Capture the cell that displays the provided text and extract its [X, Y] central coordinate. 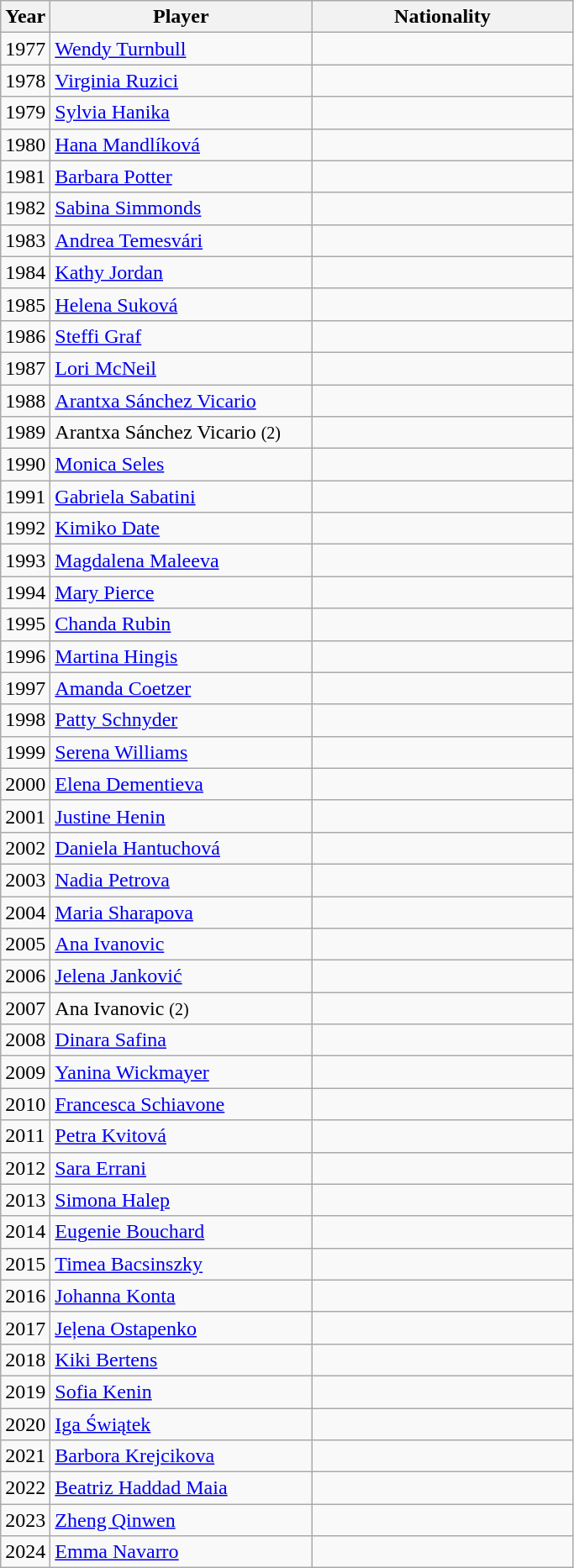
Maria Sharapova [182, 912]
1995 [25, 624]
Gabriela Sabatini [182, 497]
Eugenie Bouchard [182, 1232]
Petra Kvitová [182, 1136]
Barbora Krejcikova [182, 1456]
2001 [25, 816]
2007 [25, 1008]
Mary Pierce [182, 592]
1979 [25, 113]
2010 [25, 1104]
Kathy Jordan [182, 272]
2015 [25, 1264]
Timea Bacsinszky [182, 1264]
Sylvia Hanika [182, 113]
Sara Errani [182, 1168]
2000 [25, 784]
1988 [25, 401]
1996 [25, 656]
2012 [25, 1168]
Sofia Kenin [182, 1392]
Wendy Turnbull [182, 49]
Arantxa Sánchez Vicario [182, 401]
1981 [25, 176]
2021 [25, 1456]
Lori McNeil [182, 368]
Monica Seles [182, 465]
Dinara Safina [182, 1040]
Chanda Rubin [182, 624]
1987 [25, 368]
Elena Dementieva [182, 784]
2014 [25, 1232]
Barbara Potter [182, 176]
2013 [25, 1200]
Nationality [442, 17]
Kimiko Date [182, 529]
2005 [25, 944]
1994 [25, 592]
Daniela Hantuchová [182, 848]
Jelena Janković [182, 976]
1980 [25, 145]
2024 [25, 1552]
Nadia Petrova [182, 880]
Iga Świątek [182, 1424]
1999 [25, 752]
2019 [25, 1392]
2003 [25, 880]
Ana Ivanovic (2) [182, 1008]
1982 [25, 208]
Helena Suková [182, 304]
Andrea Temesvári [182, 240]
1986 [25, 336]
2016 [25, 1296]
1985 [25, 304]
Player [182, 17]
Zheng Qinwen [182, 1520]
Simona Halep [182, 1200]
Yanina Wickmayer [182, 1072]
1993 [25, 560]
Virginia Ruzici [182, 81]
1990 [25, 465]
1997 [25, 688]
2023 [25, 1520]
Martina Hingis [182, 656]
Magdalena Maleeva [182, 560]
Justine Henin [182, 816]
Hana Mandlíková [182, 145]
1978 [25, 81]
2022 [25, 1488]
2002 [25, 848]
2006 [25, 976]
2020 [25, 1424]
Ana Ivanovic [182, 944]
Beatriz Haddad Maia [182, 1488]
Steffi Graf [182, 336]
Amanda Coetzer [182, 688]
Patty Schnyder [182, 720]
Emma Navarro [182, 1552]
Serena Williams [182, 752]
2018 [25, 1360]
1977 [25, 49]
Year [25, 17]
1998 [25, 720]
1983 [25, 240]
2008 [25, 1040]
2017 [25, 1328]
1992 [25, 529]
Francesca Schiavone [182, 1104]
2009 [25, 1072]
Jeļena Ostapenko [182, 1328]
2004 [25, 912]
Arantxa Sánchez Vicario (2) [182, 433]
1984 [25, 272]
Johanna Konta [182, 1296]
1991 [25, 497]
1989 [25, 433]
2011 [25, 1136]
Kiki Bertens [182, 1360]
Sabina Simmonds [182, 208]
